Detect which cell encompasses the target text, then output its [X, Y] center coordinate. 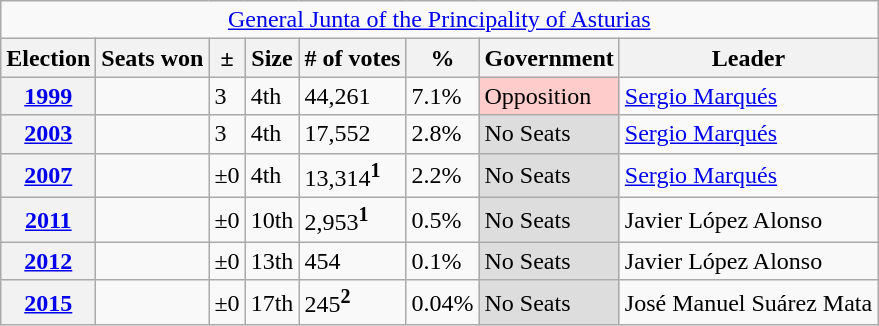
2452 [352, 302]
13th [272, 261]
Leader [748, 58]
2015 [48, 302]
± [227, 58]
Size [272, 58]
2.8% [442, 134]
% [442, 58]
7.1% [442, 96]
0.5% [442, 220]
2007 [48, 176]
# of votes [352, 58]
2003 [48, 134]
Government [549, 58]
0.04% [442, 302]
Election [48, 58]
10th [272, 220]
2011 [48, 220]
44,261 [352, 96]
General Junta of the Principality of Asturias [440, 20]
17th [272, 302]
0.1% [442, 261]
Seats won [152, 58]
2,9531 [352, 220]
13,3141 [352, 176]
1999 [48, 96]
2012 [48, 261]
2.2% [442, 176]
José Manuel Suárez Mata [748, 302]
17,552 [352, 134]
Opposition [549, 96]
454 [352, 261]
